Identify which cell holds the provided text, then report its [x, y] central coordinate. 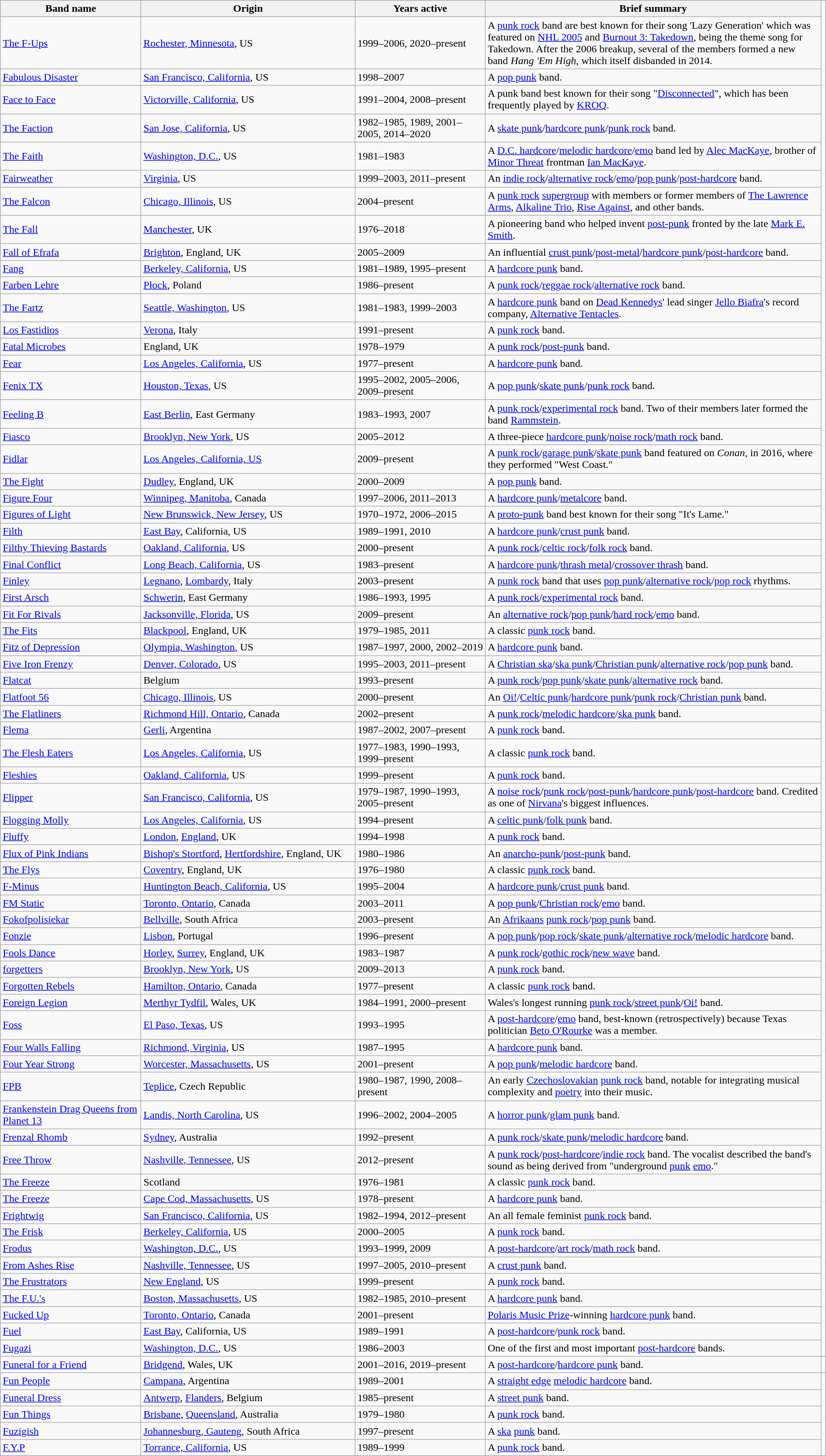
A punk rock band that uses pop punk/alternative rock/pop rock rhythms. [653, 581]
San Jose, California, US [248, 128]
A hardcore punk/thrash metal/crossover thrash band. [653, 564]
Belgium [248, 681]
1985–present [420, 1398]
1994–1998 [420, 836]
Fuel [71, 1331]
Bishop's Stortford, Hertfordshire, England, UK [248, 853]
First Arsch [71, 597]
1982–1985, 1989, 2001–2005, 2014–2020 [420, 128]
Feeling B [71, 414]
1987–2002, 2007–present [420, 730]
Fabulous Disaster [71, 77]
Fools Dance [71, 953]
Band name [71, 9]
1981–1983 [420, 156]
Fucked Up [71, 1315]
Figure Four [71, 498]
1984–1991, 2000–present [420, 1002]
Four Year Strong [71, 1064]
1995–2004 [420, 886]
F-Minus [71, 886]
A skate punk/hardcore punk/punk rock band. [653, 128]
1989–2001 [420, 1381]
Brief summary [653, 9]
Filth [71, 531]
Fit For Rivals [71, 614]
Campana, Argentina [248, 1381]
A punk rock/garage punk/skate punk band featured on Conan, in 2016, where they performed "West Coast." [653, 459]
Boston, Massachusetts, US [248, 1298]
The Faction [71, 128]
Fluffy [71, 836]
1980–1986 [420, 853]
1983–present [420, 564]
An all female feminist punk rock band. [653, 1215]
1976–1980 [420, 870]
New Brunswick, New Jersey, US [248, 515]
Denver, Colorado, US [248, 664]
1978–present [420, 1199]
1997–2005, 2010–present [420, 1265]
Olympia, Washington, US [248, 647]
Płock, Poland [248, 285]
Fenix TX [71, 386]
2000–2009 [420, 481]
Fokofpolisiekar [71, 920]
Schwerin, East Germany [248, 597]
A punk rock/skate punk/melodic hardcore band. [653, 1137]
Manchester, UK [248, 229]
The Frustrators [71, 1282]
Flatcat [71, 681]
A post-hardcore/emo band, best-known (retrospectively) because Texas politician Beto O'Rourke was a member. [653, 1025]
Final Conflict [71, 564]
The Fits [71, 631]
1989–1991 [420, 1331]
A post-hardcore/hardcore punk band. [653, 1365]
Horley, Surrey, England, UK [248, 953]
Richmond, Virginia, US [248, 1047]
A punk rock/pop punk/skate punk/alternative rock band. [653, 681]
Frankenstein Drag Queens from Planet 13 [71, 1114]
1989–1999 [420, 1447]
Foreign Legion [71, 1002]
1989–1991, 2010 [420, 531]
A punk rock/celtic rock/folk rock band. [653, 548]
Dudley, England, UK [248, 481]
1996–2002, 2004–2005 [420, 1114]
Face to Face [71, 99]
New England, US [248, 1282]
Foss [71, 1025]
Jacksonville, Florida, US [248, 614]
An influential crust punk/post-metal/hardcore punk/post-hardcore band. [653, 252]
Forgotten Rebels [71, 986]
An Oi!/Celtic punk/hardcore punk/punk rock/Christian punk band. [653, 697]
A punk band best known for their song "Disconnected", which has been frequently played by KROQ. [653, 99]
1997–2006, 2011–2013 [420, 498]
Flipper [71, 797]
1997–present [420, 1431]
1998–2007 [420, 77]
The Flys [71, 870]
Origin [248, 9]
1993–1999, 2009 [420, 1249]
Seattle, Washington, US [248, 308]
1976–1981 [420, 1182]
Winnipeg, Manitoba, Canada [248, 498]
A Christian ska/ska punk/Christian punk/alternative rock/pop punk band. [653, 664]
1992–present [420, 1137]
Fairweather [71, 179]
East Berlin, East Germany [248, 414]
1986–2003 [420, 1348]
Flogging Molly [71, 820]
1986–present [420, 285]
The Fall [71, 229]
1983–1993, 2007 [420, 414]
The F-Ups [71, 43]
A punk rock/experimental rock band. Two of their members later formed the band Rammstein. [653, 414]
A punk rock/gothic rock/new wave band. [653, 953]
London, England, UK [248, 836]
1977–1983, 1990–1993, 1999–present [420, 753]
Verona, Italy [248, 330]
The Falcon [71, 201]
Bellville, South Africa [248, 920]
Farben Lehre [71, 285]
An alternative rock/pop punk/hard rock/emo band. [653, 614]
2004–present [420, 201]
Legnano, Lombardy, Italy [248, 581]
Torrance, California, US [248, 1447]
Fitz of Depression [71, 647]
The Faith [71, 156]
1987–1997, 2000, 2002–2019 [420, 647]
Fatal Microbes [71, 347]
Hamilton, Ontario, Canada [248, 986]
One of the first and most important post-hardcore bands. [653, 1348]
Brighton, England, UK [248, 252]
1981–1989, 1995–present [420, 268]
Fiasco [71, 437]
1986–1993, 1995 [420, 597]
Coventry, England, UK [248, 870]
Merthyr Tydfil, Wales, UK [248, 1002]
Funeral Dress [71, 1398]
1979–1980 [420, 1414]
1983–1987 [420, 953]
1999–2006, 2020–present [420, 43]
FM Static [71, 903]
Gerli, Argentina [248, 730]
Wales's longest running punk rock/street punk/Oi! band. [653, 1002]
Johannesburg, Gauteng, South Africa [248, 1431]
A punk rock supergroup with members or former members of The Lawrence Arms, Alkaline Trio, Rise Against, and other bands. [653, 201]
Sydney, Australia [248, 1137]
An anarcho-punk/post-punk band. [653, 853]
A punk rock/melodic hardcore/ska punk band. [653, 714]
forgetters [71, 969]
Blackpool, England, UK [248, 631]
A punk rock/post-hardcore/indie rock band. The vocalist described the band's sound as being derived from "underground punk emo." [653, 1160]
Fuzigish [71, 1431]
2000–2005 [420, 1232]
Rochester, Minnesota, US [248, 43]
The Frisk [71, 1232]
The Flatliners [71, 714]
Fear [71, 363]
2009–2013 [420, 969]
2002–present [420, 714]
Fleshies [71, 775]
A post-hardcore/punk rock band. [653, 1331]
1996–present [420, 936]
1995–2002, 2005–2006, 2009–present [420, 386]
Los Fastidios [71, 330]
El Paso, Texas, US [248, 1025]
Fonzie [71, 936]
Fidlar [71, 459]
Brisbane, Queensland, Australia [248, 1414]
Years active [420, 9]
2005–2012 [420, 437]
1995–2003, 2011–present [420, 664]
Antwerp, Flanders, Belgium [248, 1398]
A noise rock/punk rock/post-punk/hardcore punk/post-hardcore band. Credited as one of Nirvana's biggest influences. [653, 797]
1980–1987, 1990, 2008–present [420, 1087]
1978–1979 [420, 347]
1982–1994, 2012–present [420, 1215]
A pop punk/skate punk/punk rock band. [653, 386]
The Flesh Eaters [71, 753]
A straight edge melodic hardcore band. [653, 1381]
Filthy Thieving Bastards [71, 548]
Fun People [71, 1381]
Four Walls Falling [71, 1047]
A crust punk band. [653, 1265]
Houston, Texas, US [248, 386]
A punk rock/post-punk band. [653, 347]
A pioneering band who helped invent post-punk fronted by the late Mark E. Smith. [653, 229]
Five Iron Frenzy [71, 664]
Polaris Music Prize-winning hardcore punk band. [653, 1315]
Frenzal Rhomb [71, 1137]
A pop punk/pop rock/skate punk/alternative rock/melodic hardcore band. [653, 936]
1981–1983, 1999–2003 [420, 308]
2003–2011 [420, 903]
1993–present [420, 681]
Fall of Efrafa [71, 252]
Bridgend, Wales, UK [248, 1365]
1987–1995 [420, 1047]
Huntington Beach, California, US [248, 886]
An indie rock/alternative rock/emo/pop punk/post-hardcore band. [653, 179]
A street punk band. [653, 1398]
An Afrikaans punk rock/pop punk band. [653, 920]
Free Throw [71, 1160]
2012–present [420, 1160]
Landis, North Carolina, US [248, 1114]
The F.U.'s [71, 1298]
The Fight [71, 481]
Frightwig [71, 1215]
1982–1985, 2010–present [420, 1298]
A hardcore punk/metalcore band. [653, 498]
A three-piece hardcore punk/noise rock/math rock band. [653, 437]
1979–1985, 2011 [420, 631]
A post-hardcore/art rock/math rock band. [653, 1249]
An early Czechoslovakian punk rock band, notable for integrating musical complexity and poetry into their music. [653, 1087]
Figures of Light [71, 515]
Victorville, California, US [248, 99]
Funeral for a Friend [71, 1365]
1994–present [420, 820]
Cape Cod, Massachusetts, US [248, 1199]
1991–present [420, 330]
1979–1987, 1990–1993, 2005–present [420, 797]
Fun Things [71, 1414]
A pop punk/melodic hardcore band. [653, 1064]
England, UK [248, 347]
FPB [71, 1087]
A D.C. hardcore/melodic hardcore/emo band led by Alec MacKaye, brother of Minor Threat frontman Ian MacKaye. [653, 156]
Finley [71, 581]
1999–2003, 2011–present [420, 179]
A hardcore punk band on Dead Kennedys' lead singer Jello Biafra's record company, Alternative Tentacles. [653, 308]
From Ashes Rise [71, 1265]
A celtic punk/folk punk band. [653, 820]
A punk rock/experimental rock band. [653, 597]
A proto-punk band best known for their song "It's Lame." [653, 515]
Flema [71, 730]
Flatfoot 56 [71, 697]
A horror punk/glam punk band. [653, 1114]
A punk rock/reggae rock/alternative rock band. [653, 285]
Fugazi [71, 1348]
Worcester, Massachusetts, US [248, 1064]
A ska punk band. [653, 1431]
The Fartz [71, 308]
Virginia, US [248, 179]
A pop punk/Christian rock/emo band. [653, 903]
Flux of Pink Indians [71, 853]
1970–1972, 2006–2015 [420, 515]
Frodus [71, 1249]
Lisbon, Portugal [248, 936]
Richmond Hill, Ontario, Canada [248, 714]
1993–1995 [420, 1025]
Long Beach, California, US [248, 564]
1991–2004, 2008–present [420, 99]
F.Y.P [71, 1447]
2001–2016, 2019–present [420, 1365]
Fang [71, 268]
1976–2018 [420, 229]
Teplice, Czech Republic [248, 1087]
Scotland [248, 1182]
2005–2009 [420, 252]
